Locate the cell with the specified text and output its [X, Y] center coordinate. 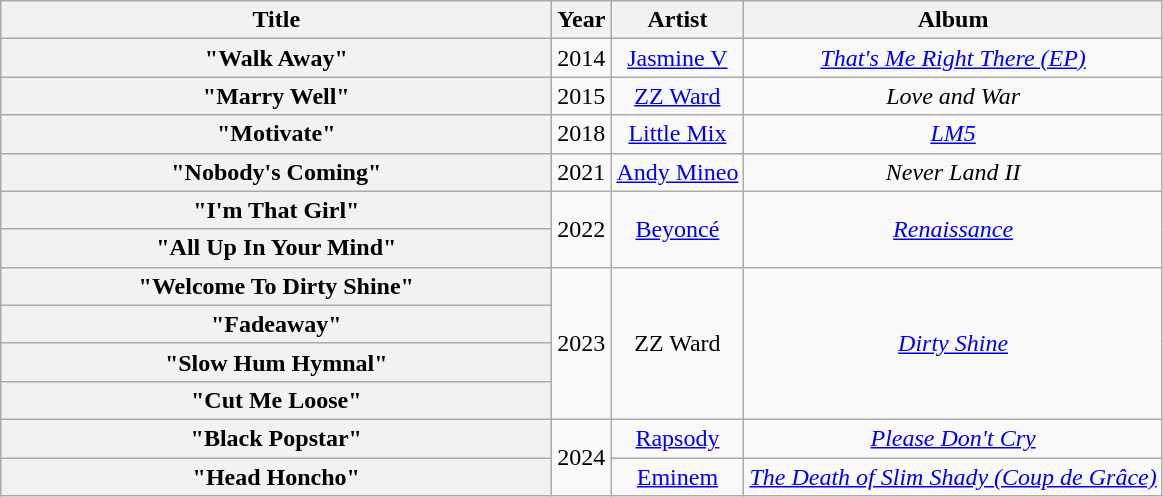
Renaissance [953, 229]
"Marry Well" [276, 96]
Dirty Shine [953, 343]
Album [953, 20]
Year [582, 20]
Eminem [678, 477]
Love and War [953, 96]
"Cut Me Loose" [276, 400]
"Fadeaway" [276, 324]
"Black Popstar" [276, 438]
Andy Mineo [678, 172]
2021 [582, 172]
2022 [582, 229]
Title [276, 20]
Jasmine V [678, 58]
"Slow Hum Hymnal" [276, 362]
That's Me Right There (EP) [953, 58]
"I'm That Girl" [276, 210]
"Walk Away" [276, 58]
"All Up In Your Mind" [276, 248]
"Head Honcho" [276, 477]
Beyoncé [678, 229]
"Motivate" [276, 134]
2024 [582, 457]
The Death of Slim Shady (Coup de Grâce) [953, 477]
2015 [582, 96]
"Nobody's Coming" [276, 172]
Never Land II [953, 172]
Little Mix [678, 134]
2023 [582, 343]
Artist [678, 20]
Please Don't Cry [953, 438]
2014 [582, 58]
Rapsody [678, 438]
2018 [582, 134]
"Welcome To Dirty Shine" [276, 286]
LM5 [953, 134]
